From the cell containing the given text, extract its center point as [x, y] coordinate. 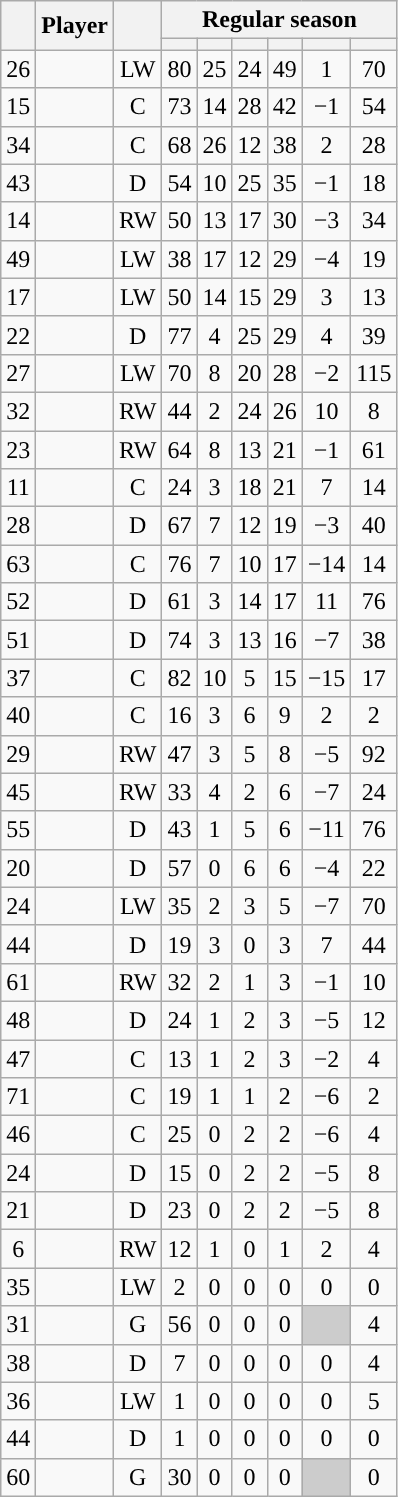
45 [18, 792]
80 [180, 69]
64 [180, 449]
37 [18, 678]
52 [18, 602]
9 [284, 716]
39 [374, 335]
−11 [326, 830]
−14 [326, 564]
51 [18, 640]
36 [18, 1401]
Player [75, 26]
92 [374, 754]
63 [18, 564]
31 [18, 1325]
71 [18, 1097]
46 [18, 1135]
68 [180, 145]
60 [18, 1477]
33 [180, 792]
Regular season [280, 20]
82 [180, 678]
57 [180, 868]
27 [18, 373]
56 [180, 1325]
77 [180, 335]
115 [374, 373]
42 [284, 107]
−15 [326, 678]
67 [180, 526]
48 [18, 1020]
55 [18, 830]
74 [180, 640]
73 [180, 107]
